Provide the (x, y) coordinate of the cell's center where the given text is located.  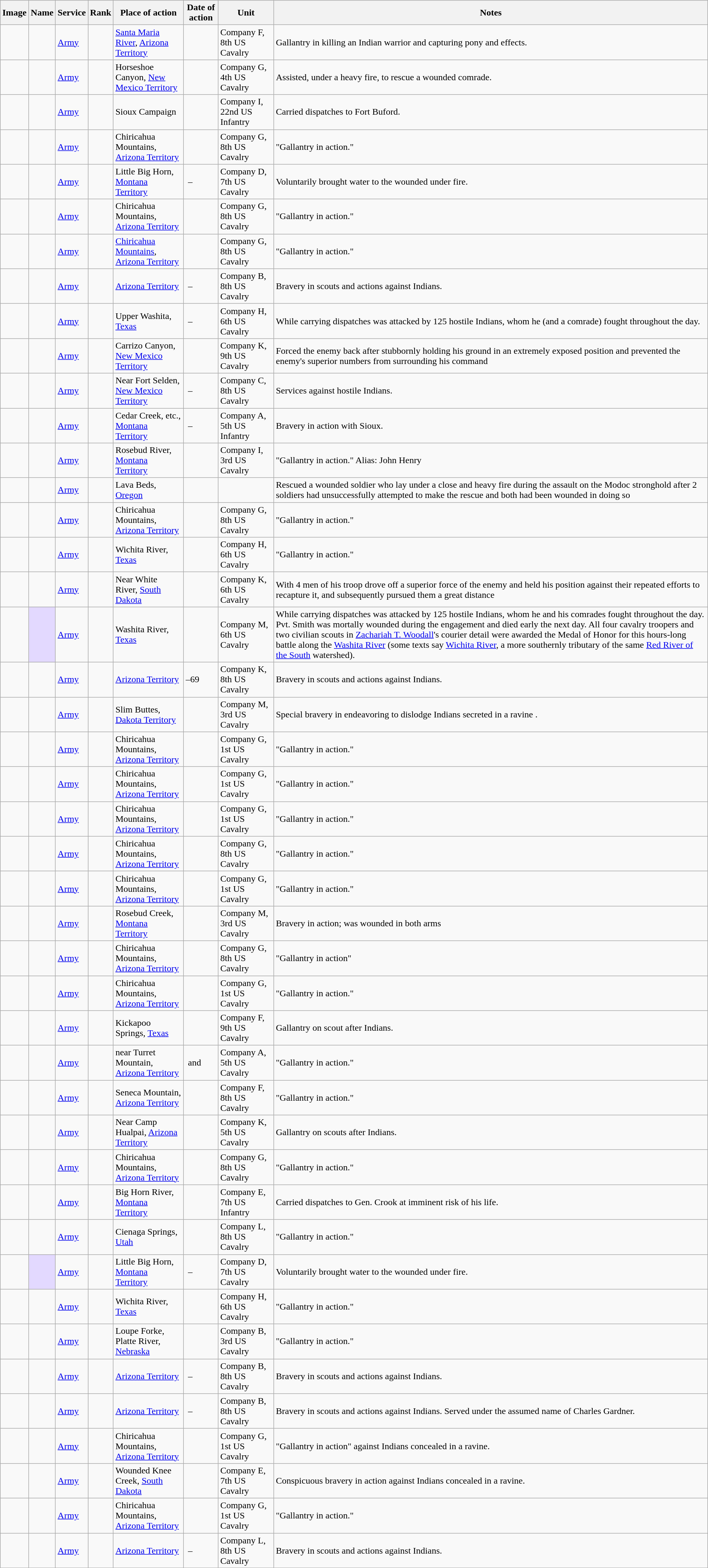
near Turret Mountain, Arizona Territory (149, 1063)
Rosebud River, Montana Territory (149, 460)
Company B, 3rd US Cavalry (246, 1341)
Company I, 22nd US Infantry (246, 112)
Services against hostile Indians. (491, 390)
Place of action (149, 13)
While carrying dispatches was attacked by 125 hostile Indians, whom he (and a comrade) fought throughout the day. (491, 321)
"Gallantry in action" against Indians concealed in a ravine. (491, 1446)
Service (72, 13)
Date of action (201, 13)
Sioux Campaign (149, 112)
Assisted, under a heavy fire, to rescue a wounded comrade. (491, 77)
Name (42, 13)
Rosebud Creek, Montana Territory (149, 923)
and (201, 1063)
Santa Maria River, Arizona Territory (149, 42)
Bravery in action; was wounded in both arms (491, 923)
Carried dispatches to Gen. Crook at imminent risk of his life. (491, 1202)
Company K, 9th US Cavalry (246, 356)
Seneca Mountain, Arizona Territory (149, 1098)
Wounded Knee Creek, South Dakota (149, 1481)
Lava Beds, Oregon (149, 490)
Company I, 3rd US Cavalry (246, 460)
Gallantry in killing an Indian warrior and capturing pony and effects. (491, 42)
Special bravery in endeavoring to dislodge Indians secreted in a ravine . (491, 714)
Company A, 5th US Infantry (246, 425)
Image (14, 13)
Washita River, Texas (149, 635)
Loupe Forke, Platte River, Nebraska (149, 1341)
Big Horn River, Montana Territory (149, 1202)
Bravery in scouts and actions against Indians. Served under the assumed name of Charles Gardner. (491, 1411)
Near White River, South Dakota (149, 590)
"Gallantry in action" (491, 958)
Upper Washita, Texas (149, 321)
Cedar Creek, etc., Montana Territory (149, 425)
Company F, 9th US Cavalry (246, 1028)
Company C, 8th US Cavalry (246, 390)
Notes (491, 13)
Kickapoo Springs, Texas (149, 1028)
Slim Buttes, Dakota Territory (149, 714)
Carried dispatches to Fort Buford. (491, 112)
"Gallantry in action." Alias: John Henry (491, 460)
Gallantry on scout after Indians. (491, 1028)
Bravery in action with Sioux. (491, 425)
Company M, 6th US Cavalry (246, 635)
Company K, 8th US Cavalry (246, 680)
Gallantry on scouts after Indians. (491, 1132)
Carrizo Canyon, New Mexico Territory (149, 356)
Horseshoe Canyon, New Mexico Territory (149, 77)
Unit (246, 13)
Company E, 7th US Cavalry (246, 1481)
Near Fort Selden, New Mexico Territory (149, 390)
Rank (101, 13)
–69 (201, 680)
Company E, 7th US Infantry (246, 1202)
Company G, 4th US Cavalry (246, 77)
Company A, 5th US Cavalry (246, 1063)
Cienaga Springs, Utah (149, 1237)
Near Camp Hualpai, Arizona Territory (149, 1132)
Company K, 6th US Cavalry (246, 590)
Conspicuous bravery in action against Indians concealed in a ravine. (491, 1481)
Company K, 5th US Cavalry (246, 1132)
